Search for the cell housing the specified text and yield its [x, y] center coordinate. 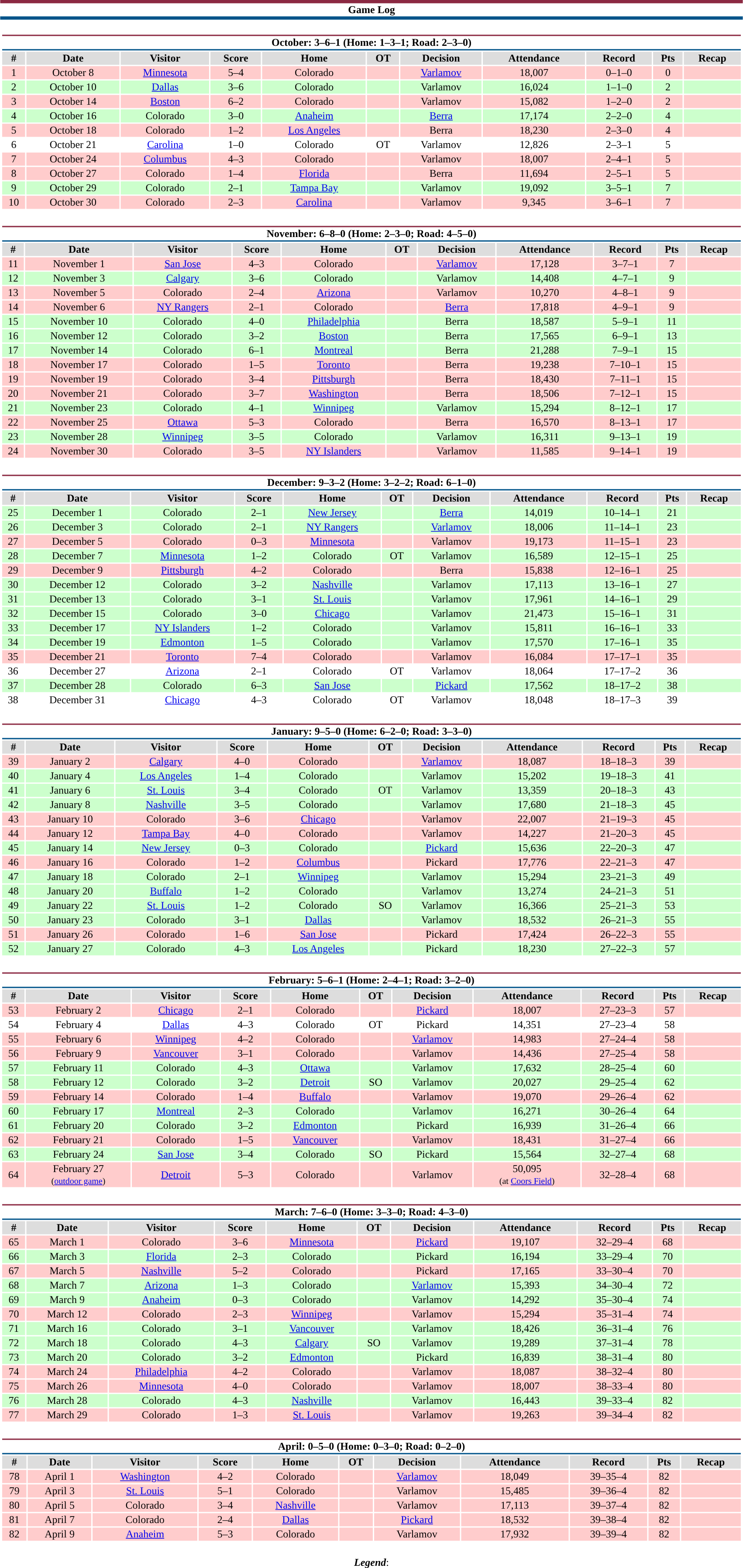
16,024 [534, 87]
21–18–3 [619, 805]
15,202 [532, 776]
3–7 [257, 393]
November 19 [79, 379]
6–9–1 [625, 336]
October 16 [73, 116]
October 24 [73, 159]
19–18–3 [619, 776]
March: 7–6–0 (Home: 3–3–0; Road: 4–3–0) [371, 1212]
3–5–1 [619, 188]
14,351 [526, 1025]
17,818 [545, 307]
34–30–4 [615, 1286]
19,107 [525, 1242]
December 3 [77, 527]
26–22–3 [619, 935]
18,048 [539, 700]
15,636 [532, 848]
October 30 [73, 202]
50,095(at Coors Field) [526, 1174]
February 17 [78, 1111]
54 [13, 1025]
1 [14, 73]
33–29–4 [615, 1257]
17–17–1 [623, 657]
17,165 [525, 1271]
Game Log [371, 10]
34 [13, 642]
February 12 [78, 1082]
14,019 [539, 513]
April 5 [59, 1506]
19,092 [534, 188]
25–21–3 [619, 906]
15,082 [534, 102]
16,194 [525, 1257]
October 29 [73, 188]
39–35–4 [609, 1477]
20 [13, 393]
16,366 [532, 906]
39–36–4 [609, 1491]
46 [13, 862]
28 [13, 556]
March 29 [67, 1415]
March 1 [67, 1242]
7–9–1 [625, 351]
2–2–0 [619, 116]
0–1–0 [619, 73]
1–2–0 [619, 102]
24–21–3 [619, 891]
22 [13, 422]
12,826 [534, 144]
January 22 [70, 906]
24 [13, 451]
3 [14, 102]
44 [13, 833]
17,570 [539, 642]
39–39–4 [609, 1534]
18,064 [539, 671]
April 7 [59, 1520]
59 [13, 1097]
December 9 [77, 571]
6–1 [257, 351]
April 9 [59, 1534]
January 12 [70, 833]
29–25–4 [618, 1082]
29–26–4 [618, 1097]
April 3 [59, 1491]
16,589 [539, 556]
16,311 [545, 437]
31–27–4 [618, 1140]
71 [14, 1328]
17,424 [532, 935]
16,570 [545, 422]
39–37–4 [609, 1506]
32–28–4 [618, 1174]
November 21 [79, 393]
December 12 [77, 585]
March 24 [67, 1372]
67 [14, 1271]
18,587 [545, 322]
December 17 [77, 628]
November: 6–8–0 (Home: 2–3–0; Road: 4–5–0) [371, 234]
February 4 [78, 1025]
21–19–3 [619, 819]
November 12 [79, 336]
39–38–4 [609, 1520]
December 19 [77, 642]
13–16–1 [623, 585]
October 18 [73, 131]
75 [14, 1386]
18–17–3 [623, 700]
14,983 [526, 1039]
November 5 [79, 293]
January 4 [70, 776]
17,174 [534, 116]
January 10 [70, 819]
18,506 [545, 393]
14,292 [525, 1300]
March 9 [67, 1300]
12–15–1 [623, 556]
77 [14, 1415]
27–23–4 [618, 1025]
February 24 [78, 1155]
3–6–1 [619, 202]
12–16–1 [623, 571]
42 [13, 805]
36–31–4 [615, 1328]
January 6 [70, 791]
January 14 [70, 848]
November 28 [79, 437]
32–27–4 [618, 1155]
15,485 [515, 1491]
38–33–4 [615, 1386]
2–3–1 [619, 144]
2–4–1 [619, 159]
18,049 [515, 1477]
35–31–4 [615, 1314]
November 3 [79, 278]
39–33–4 [615, 1401]
14,227 [532, 833]
20–18–3 [619, 791]
32 [13, 613]
30 [13, 585]
16,084 [539, 657]
81 [14, 1520]
November 25 [79, 422]
9–13–1 [625, 437]
March 7 [67, 1286]
February 21 [78, 1140]
15,811 [539, 628]
27–22–3 [619, 949]
5–4 [236, 73]
22,007 [532, 819]
March 16 [67, 1328]
39–34–4 [615, 1415]
14 [13, 307]
November 30 [79, 451]
January 23 [70, 920]
1–0 [236, 144]
2–5–1 [619, 173]
March 12 [67, 1314]
17,961 [539, 599]
7–12–1 [625, 393]
December 27 [77, 671]
2–3–0 [619, 131]
November 14 [79, 351]
10,270 [545, 293]
56 [13, 1053]
January: 9–5–0 (Home: 6–2–0; Road: 3–3–0) [371, 732]
50 [13, 920]
21,288 [545, 351]
7–4 [259, 657]
16–16–1 [623, 628]
21–20–3 [619, 833]
27–25–4 [618, 1053]
63 [13, 1155]
19,263 [525, 1415]
26 [13, 527]
0 [668, 73]
17,128 [545, 264]
22–20–3 [619, 848]
22–21–3 [619, 862]
11,585 [545, 451]
February: 5–6–1 (Home: 2–4–1; Road: 3–2–0) [371, 980]
30–26–4 [618, 1111]
28–25–4 [618, 1068]
February 9 [78, 1053]
35–30–4 [615, 1300]
17,680 [532, 805]
October: 3–6–1 (Home: 1–3–1; Road: 2–3–0) [371, 43]
18,430 [545, 379]
February 11 [78, 1068]
8 [14, 173]
17,776 [532, 862]
21,473 [539, 613]
19,173 [539, 542]
16,443 [525, 1401]
10 [14, 202]
1–1–0 [619, 87]
61 [13, 1126]
January 18 [70, 877]
33–30–4 [615, 1271]
April 1 [59, 1477]
27–23–3 [618, 1011]
6–2 [236, 102]
11–14–1 [623, 527]
February 6 [78, 1039]
December 1 [77, 513]
December 7 [77, 556]
27–24–4 [618, 1039]
13,359 [532, 791]
40 [13, 776]
79 [14, 1491]
7–10–1 [625, 364]
18 [13, 364]
December 28 [77, 686]
11–15–1 [623, 542]
26–21–3 [619, 920]
16,271 [526, 1111]
8–13–1 [625, 422]
10–14–1 [623, 513]
15,393 [525, 1286]
4–1 [257, 408]
3–7–1 [625, 264]
November 1 [79, 264]
14–16–1 [623, 599]
February 27(outdoor game) [78, 1174]
15,564 [526, 1155]
February 14 [78, 1097]
March 26 [67, 1386]
December 21 [77, 657]
17–16–1 [623, 642]
38–31–4 [615, 1357]
12 [13, 278]
4–9–1 [625, 307]
December: 9–3–2 (Home: 3–2–2; Road: 6–1–0) [371, 483]
November 6 [79, 307]
November 10 [79, 322]
October 14 [73, 102]
March 18 [67, 1343]
17,932 [515, 1534]
March 5 [67, 1271]
4–7–1 [625, 278]
6–3 [259, 686]
37–31–4 [615, 1343]
13,274 [532, 891]
April: 0–5–0 (Home: 0–3–0; Road: 0–2–0) [371, 1447]
January 20 [70, 891]
1–6 [242, 935]
31–26–4 [618, 1126]
November 23 [79, 408]
15–16–1 [623, 613]
37 [13, 686]
March 20 [67, 1357]
18,431 [526, 1140]
16 [13, 336]
19,070 [526, 1097]
15,838 [539, 571]
October 27 [73, 173]
17–17–2 [623, 671]
14,436 [526, 1053]
January 8 [70, 805]
March 28 [67, 1401]
17,632 [526, 1068]
October 10 [73, 87]
9,345 [534, 202]
18–18–3 [619, 762]
January 2 [70, 762]
December 5 [77, 542]
18–17–2 [623, 686]
February 20 [78, 1126]
69 [14, 1300]
5–9–1 [625, 322]
11,694 [534, 173]
8–12–1 [625, 408]
October 21 [73, 144]
March 3 [67, 1257]
20,027 [526, 1082]
January 16 [70, 862]
17,565 [545, 336]
5–2 [240, 1271]
6 [14, 144]
January 27 [70, 949]
December 13 [77, 599]
52 [13, 949]
19,289 [525, 1343]
5–1 [225, 1491]
38–32–4 [615, 1372]
7–11–1 [625, 379]
17,562 [539, 686]
16,939 [526, 1126]
February 2 [78, 1011]
18,426 [525, 1328]
December 15 [77, 613]
14,408 [545, 278]
January 26 [70, 935]
October 8 [73, 73]
November 17 [79, 364]
9–14–1 [625, 451]
23–21–3 [619, 877]
4–8–1 [625, 293]
48 [13, 891]
19,238 [545, 364]
December 31 [77, 700]
65 [14, 1242]
73 [14, 1357]
16,839 [525, 1357]
32–29–4 [615, 1242]
18,006 [539, 527]
